From the cell containing the given text, extract its center point as [x, y] coordinate. 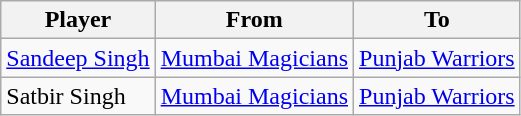
To [438, 20]
Player [78, 20]
Sandeep Singh [78, 58]
From [254, 20]
Satbir Singh [78, 96]
